Detect which cell encompasses the target text, then output its [X, Y] center coordinate. 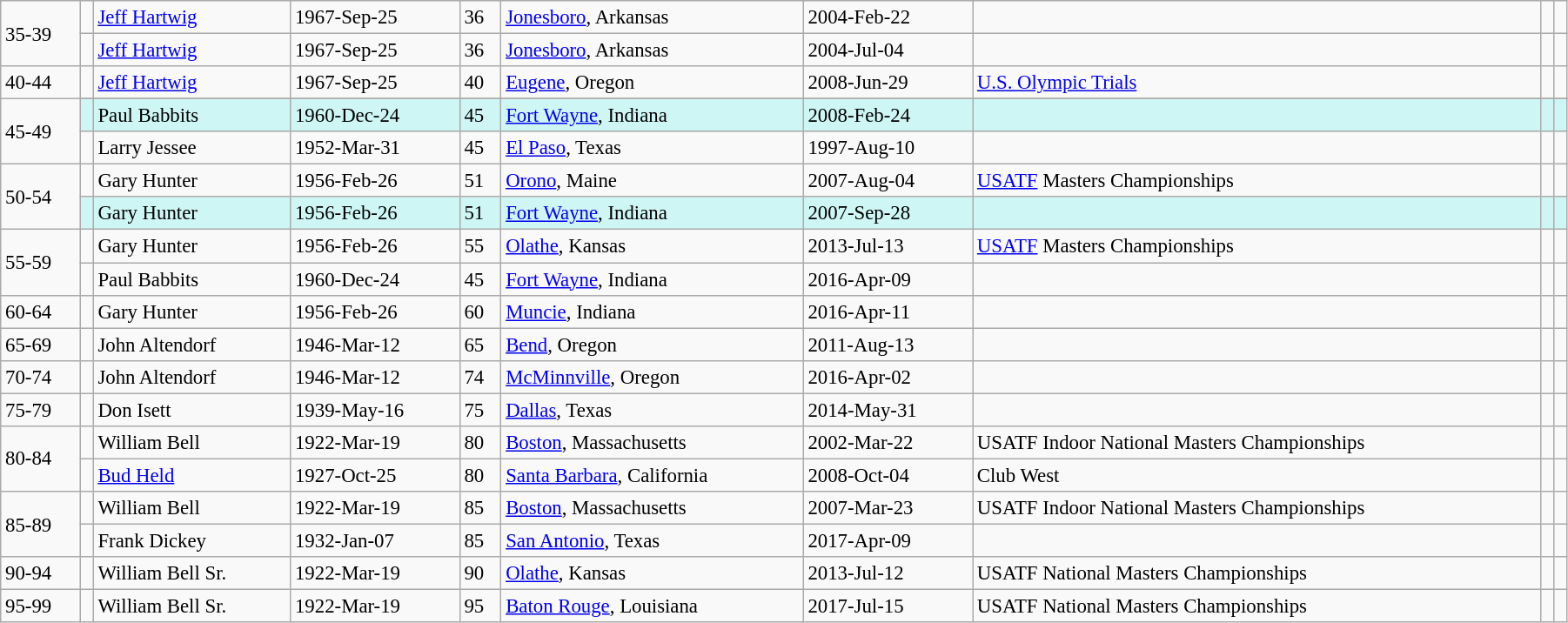
Larry Jessee [191, 148]
2004-Feb-22 [888, 17]
2016-Apr-11 [888, 311]
Dallas, Texas [653, 410]
Orono, Maine [653, 181]
90 [480, 573]
Frank Dickey [191, 540]
2016-Apr-02 [888, 377]
Santa Barbara, California [653, 475]
75-79 [40, 410]
San Antonio, Texas [653, 540]
65-69 [40, 345]
2008-Oct-04 [888, 475]
1939-May-16 [375, 410]
Club West [1256, 475]
U.S. Olympic Trials [1256, 83]
75 [480, 410]
2017-Apr-09 [888, 540]
95 [480, 606]
Baton Rouge, Louisiana [653, 606]
60 [480, 311]
2013-Jul-12 [888, 573]
Muncie, Indiana [653, 311]
1952-Mar-31 [375, 148]
Bud Held [191, 475]
2014-May-31 [888, 410]
2007-Aug-04 [888, 181]
80-84 [40, 459]
2008-Feb-24 [888, 116]
Eugene, Oregon [653, 83]
60-64 [40, 311]
2017-Jul-15 [888, 606]
1927-Oct-25 [375, 475]
1997-Aug-10 [888, 148]
45-49 [40, 132]
74 [480, 377]
Bend, Oregon [653, 345]
2007-Sep-28 [888, 213]
McMinnville, Oregon [653, 377]
2013-Jul-13 [888, 246]
65 [480, 345]
95-99 [40, 606]
2008-Jun-29 [888, 83]
90-94 [40, 573]
85-89 [40, 524]
70-74 [40, 377]
2004-Jul-04 [888, 50]
Don Isett [191, 410]
40-44 [40, 83]
El Paso, Texas [653, 148]
2016-Apr-09 [888, 279]
55 [480, 246]
1932-Jan-07 [375, 540]
2002-Mar-22 [888, 443]
35-39 [40, 33]
55-59 [40, 263]
50-54 [40, 197]
40 [480, 83]
2011-Aug-13 [888, 345]
2007-Mar-23 [888, 508]
